Detect which cell encompasses the target text, then output its (X, Y) center coordinate. 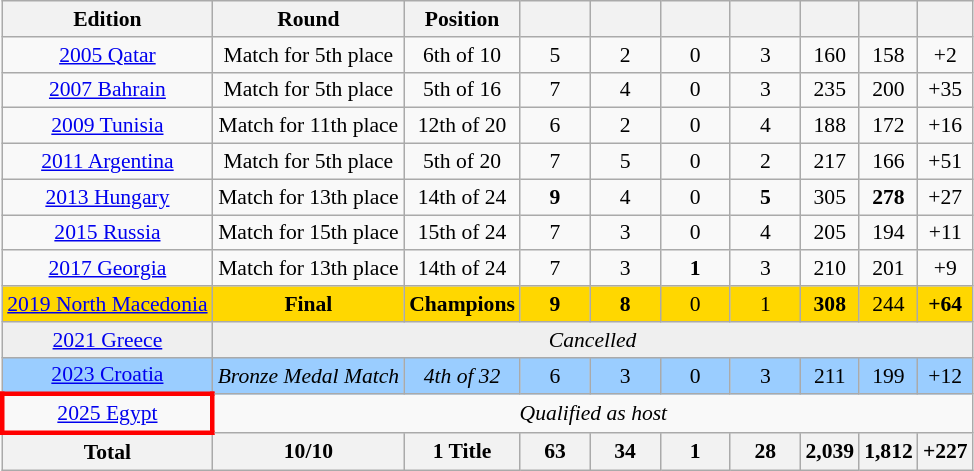
+64 (946, 304)
+11 (946, 233)
172 (888, 126)
5th of 20 (462, 162)
205 (830, 233)
235 (830, 90)
28 (765, 452)
63 (555, 452)
+227 (946, 452)
200 (888, 90)
2023 Croatia (107, 376)
Total (107, 452)
2017 Georgia (107, 269)
Qualified as host (593, 414)
278 (888, 197)
Final (309, 304)
2009 Tunisia (107, 126)
188 (830, 126)
217 (830, 162)
Match for 11th place (309, 126)
199 (888, 376)
Edition (107, 19)
Match for 15th place (309, 233)
166 (888, 162)
2019 North Macedonia (107, 304)
2013 Hungary (107, 197)
308 (830, 304)
+12 (946, 376)
2005 Qatar (107, 55)
+35 (946, 90)
10/10 (309, 452)
15th of 24 (462, 233)
Position (462, 19)
2,039 (830, 452)
2011 Argentina (107, 162)
6th of 10 (462, 55)
1,812 (888, 452)
160 (830, 55)
201 (888, 269)
1 Title (462, 452)
2015 Russia (107, 233)
+2 (946, 55)
+27 (946, 197)
305 (830, 197)
5th of 16 (462, 90)
194 (888, 233)
34 (625, 452)
2021 Greece (107, 340)
+51 (946, 162)
+9 (946, 269)
244 (888, 304)
12th of 20 (462, 126)
8 (625, 304)
Round (309, 19)
+16 (946, 126)
2007 Bahrain (107, 90)
Cancelled (593, 340)
210 (830, 269)
Champions (462, 304)
211 (830, 376)
2025 Egypt (107, 414)
Bronze Medal Match (309, 376)
158 (888, 55)
4th of 32 (462, 376)
